From the cell containing the given text, extract its center point as [x, y] coordinate. 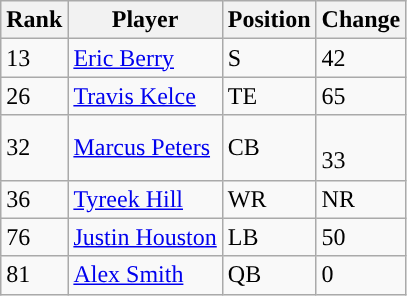
Player [145, 20]
Rank [34, 20]
Travis Kelce [145, 96]
0 [361, 275]
WR [269, 199]
Tyreek Hill [145, 199]
Change [361, 20]
42 [361, 58]
76 [34, 237]
32 [34, 148]
TE [269, 96]
26 [34, 96]
33 [361, 148]
36 [34, 199]
QB [269, 275]
CB [269, 148]
Alex Smith [145, 275]
65 [361, 96]
Marcus Peters [145, 148]
13 [34, 58]
S [269, 58]
50 [361, 237]
Justin Houston [145, 237]
NR [361, 199]
81 [34, 275]
Position [269, 20]
LB [269, 237]
Eric Berry [145, 58]
